Pinpoint the cell where the given text exists, returning its [X, Y] midpoint coordinate. 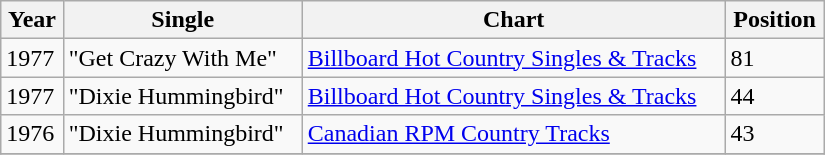
44 [774, 96]
43 [774, 134]
1976 [32, 134]
Chart [514, 20]
Canadian RPM Country Tracks [514, 134]
Position [774, 20]
Year [32, 20]
81 [774, 58]
"Get Crazy With Me" [182, 58]
Single [182, 20]
